Determine the (x, y) coordinate at the center of the cell enclosing the given text.  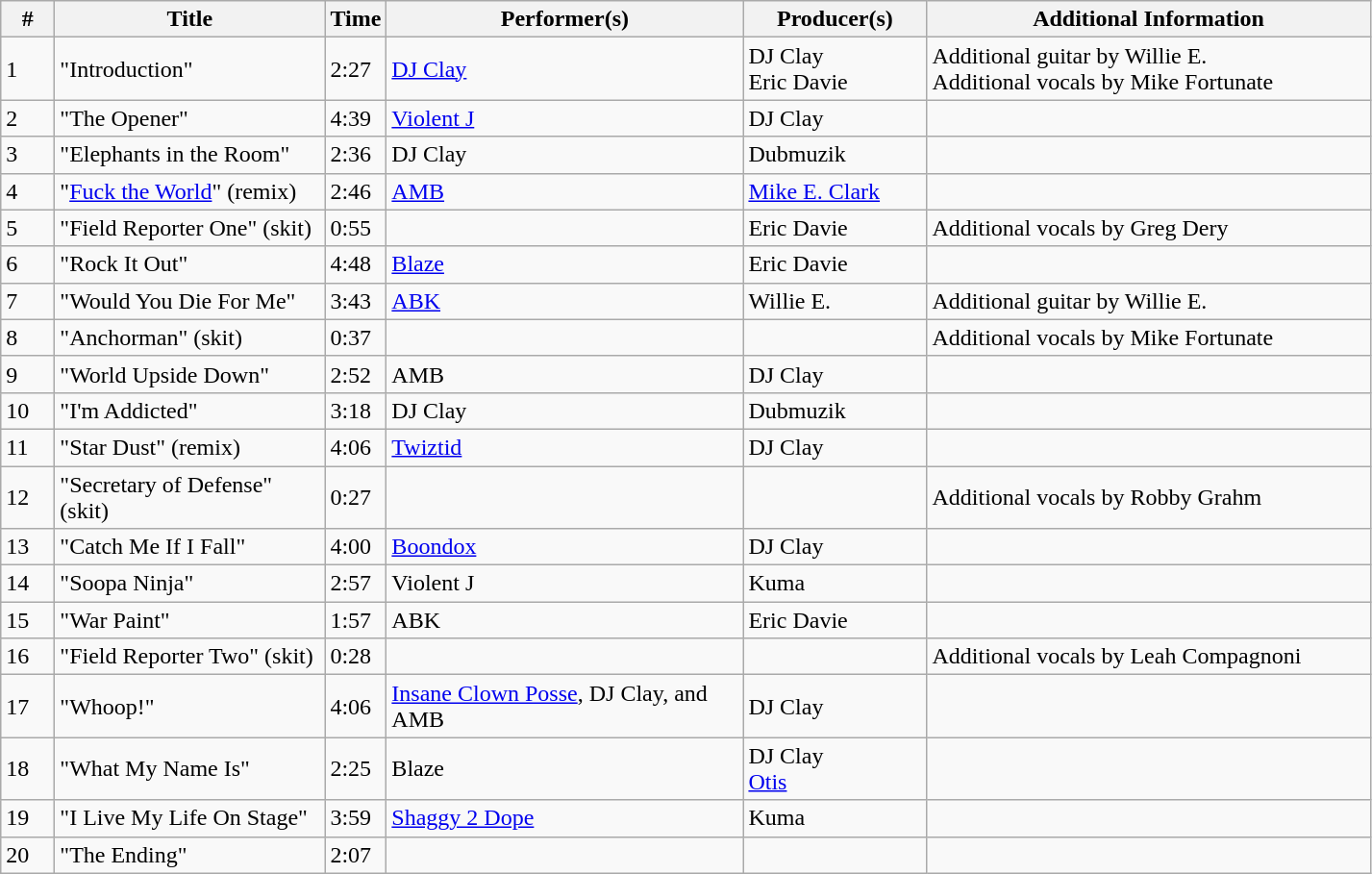
"Field Reporter One" (skit) (190, 228)
"Fuck the World" (remix) (190, 191)
4:00 (356, 547)
Additional Information (1148, 19)
9 (28, 374)
Shaggy 2 Dope (565, 818)
17 (28, 706)
4:39 (356, 118)
"World Upside Down" (190, 374)
"Star Dust" (remix) (190, 447)
"Introduction" (190, 69)
0:27 (356, 496)
1:57 (356, 620)
18 (28, 769)
3:43 (356, 301)
16 (28, 657)
Performer(s) (565, 19)
Additional vocals by Mike Fortunate (1148, 337)
Willie E. (835, 301)
Additional vocals by Robby Grahm (1148, 496)
"Elephants in the Room" (190, 155)
"I Live My Life On Stage" (190, 818)
Title (190, 19)
2:57 (356, 584)
0:28 (356, 657)
Boondox (565, 547)
DJ ClayOtis (835, 769)
"The Opener" (190, 118)
12 (28, 496)
"Rock It Out" (190, 264)
0:55 (356, 228)
11 (28, 447)
2:52 (356, 374)
Additional vocals by Leah Compagnoni (1148, 657)
6 (28, 264)
# (28, 19)
4:48 (356, 264)
13 (28, 547)
8 (28, 337)
DJ ClayEric Davie (835, 69)
"Whoop!" (190, 706)
5 (28, 228)
"I'm Addicted" (190, 411)
2:07 (356, 855)
"Catch Me If I Fall" (190, 547)
"Anchorman" (skit) (190, 337)
Mike E. Clark (835, 191)
2:25 (356, 769)
"What My Name Is" (190, 769)
4 (28, 191)
"Soopa Ninja" (190, 584)
3 (28, 155)
15 (28, 620)
Additional guitar by Willie E. (1148, 301)
14 (28, 584)
"The Ending" (190, 855)
7 (28, 301)
3:59 (356, 818)
2:27 (356, 69)
Twiztid (565, 447)
0:37 (356, 337)
"War Paint" (190, 620)
Time (356, 19)
10 (28, 411)
20 (28, 855)
2:36 (356, 155)
"Secretary of Defense" (skit) (190, 496)
1 (28, 69)
Additional vocals by Greg Dery (1148, 228)
Additional guitar by Willie E.Additional vocals by Mike Fortunate (1148, 69)
19 (28, 818)
2 (28, 118)
"Field Reporter Two" (skit) (190, 657)
2:46 (356, 191)
3:18 (356, 411)
Insane Clown Posse, DJ Clay, and AMB (565, 706)
Producer(s) (835, 19)
"Would You Die For Me" (190, 301)
